Pinpoint the cell where the given text exists, returning its [X, Y] midpoint coordinate. 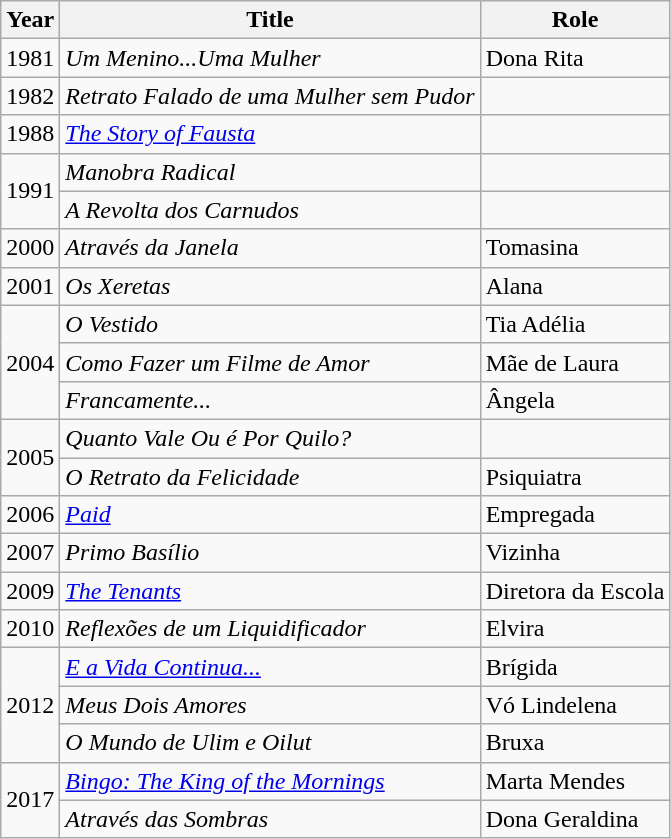
Como Fazer um Filme de Amor [270, 362]
Role [575, 20]
2004 [30, 362]
Brígida [575, 667]
Psiquiatra [575, 477]
Primo Basílio [270, 553]
Mãe de Laura [575, 362]
Year [30, 20]
Paid [270, 515]
O Retrato da Felicidade [270, 477]
Dona Geraldina [575, 819]
Vó Lindelena [575, 705]
1981 [30, 58]
Alana [575, 286]
1988 [30, 134]
Tomasina [575, 248]
Bruxa [575, 743]
O Mundo de Ulim e Oilut [270, 743]
A Revolta dos Carnudos [270, 210]
The Story of Fausta [270, 134]
1991 [30, 191]
Elvira [575, 629]
Quanto Vale Ou é Por Quilo? [270, 438]
Bingo: The King of the Mornings [270, 781]
2007 [30, 553]
E a Vida Continua... [270, 667]
Empregada [575, 515]
O Vestido [270, 324]
Ângela [575, 400]
Reflexões de um Liquidificador [270, 629]
2012 [30, 705]
The Tenants [270, 591]
Dona Rita [575, 58]
2017 [30, 800]
Através da Janela [270, 248]
Title [270, 20]
2001 [30, 286]
Um Menino...Uma Mulher [270, 58]
2009 [30, 591]
2005 [30, 457]
Vizinha [575, 553]
2006 [30, 515]
Meus Dois Amores [270, 705]
2010 [30, 629]
Diretora da Escola [575, 591]
Manobra Radical [270, 172]
Os Xeretas [270, 286]
Marta Mendes [575, 781]
Tia Adélia [575, 324]
2000 [30, 248]
Através das Sombras [270, 819]
1982 [30, 96]
Retrato Falado de uma Mulher sem Pudor [270, 96]
Francamente... [270, 400]
